Detect which cell encompasses the target text, then output its [x, y] center coordinate. 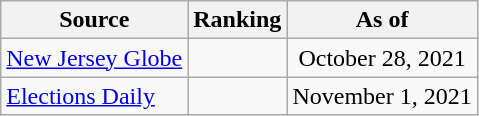
October 28, 2021 [382, 58]
New Jersey Globe [94, 58]
As of [382, 20]
Ranking [238, 20]
November 1, 2021 [382, 96]
Source [94, 20]
Elections Daily [94, 96]
